Search for the cell housing the specified text and yield its [x, y] center coordinate. 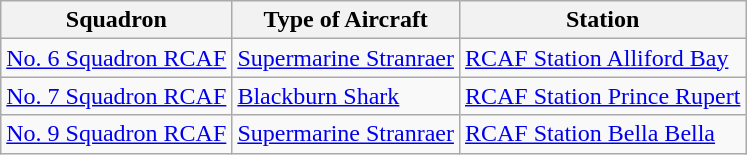
RCAF Station Alliford Bay [602, 58]
Station [602, 20]
No. 6 Squadron RCAF [116, 58]
No. 7 Squadron RCAF [116, 96]
Squadron [116, 20]
No. 9 Squadron RCAF [116, 134]
RCAF Station Prince Rupert [602, 96]
RCAF Station Bella Bella [602, 134]
Blackburn Shark [346, 96]
Type of Aircraft [346, 20]
